Scan for the cell matching the given text and deliver its [X, Y] coordinate at center. 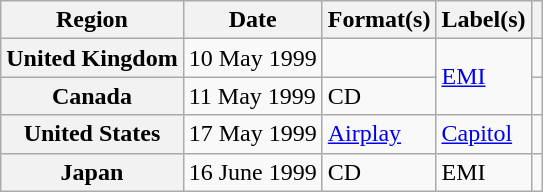
11 May 1999 [252, 96]
Japan [92, 172]
Capitol [484, 134]
Date [252, 20]
Airplay [379, 134]
Format(s) [379, 20]
United Kingdom [92, 58]
United States [92, 134]
Region [92, 20]
10 May 1999 [252, 58]
16 June 1999 [252, 172]
Canada [92, 96]
Label(s) [484, 20]
17 May 1999 [252, 134]
